Capture the cell that displays the provided text and extract its (x, y) central coordinate. 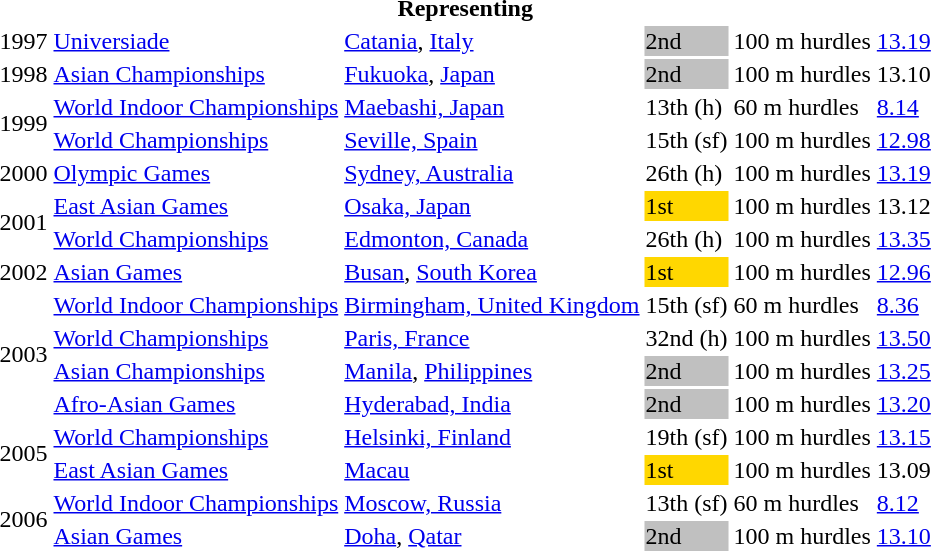
Manila, Philippines (492, 371)
Doha, Qatar (492, 536)
Seville, Spain (492, 140)
Afro-Asian Games (196, 404)
Moscow, Russia (492, 503)
Hyderabad, India (492, 404)
Edmonton, Canada (492, 239)
19th (sf) (686, 437)
Olympic Games (196, 173)
Birmingham, United Kingdom (492, 305)
Busan, South Korea (492, 272)
Helsinki, Finland (492, 437)
Catania, Italy (492, 41)
32nd (h) (686, 338)
Fukuoka, Japan (492, 74)
Sydney, Australia (492, 173)
Universiade (196, 41)
Paris, France (492, 338)
13th (sf) (686, 503)
Maebashi, Japan (492, 107)
Osaka, Japan (492, 206)
Macau (492, 470)
13th (h) (686, 107)
